Return the [x, y] coordinate for the center point of the cell that contains the specified text.  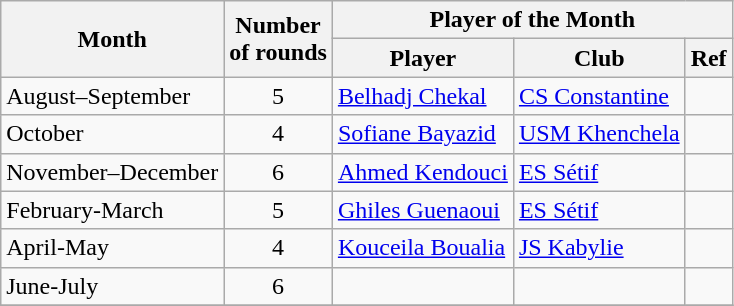
Kouceila Boualia [422, 248]
USM Khenchela [599, 134]
Ahmed Kendouci [422, 172]
Player [422, 58]
JS Kabylie [599, 248]
Numberof rounds [278, 39]
Player of the Month [532, 20]
November–December [112, 172]
CS Constantine [599, 96]
June-July [112, 286]
August–September [112, 96]
April-May [112, 248]
Ghiles Guenaoui [422, 210]
Ref [708, 58]
Month [112, 39]
February-March [112, 210]
October [112, 134]
Belhadj Chekal [422, 96]
Sofiane Bayazid [422, 134]
Club [599, 58]
